Return the (x, y) coordinate for the center point of the cell that contains the specified text.  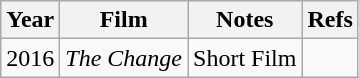
Refs (330, 20)
The Change (124, 58)
Short Film (245, 58)
Film (124, 20)
Year (30, 20)
2016 (30, 58)
Notes (245, 20)
